For the text-containing cell, return its midpoint in (x, y) coordinate format. 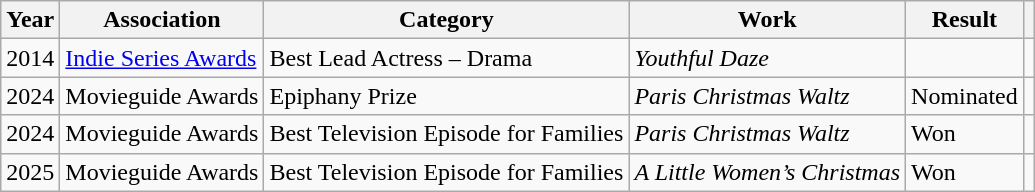
2014 (30, 58)
Year (30, 20)
Epiphany Prize (446, 96)
Result (965, 20)
Association (162, 20)
Youthful Daze (768, 58)
Indie Series Awards (162, 58)
Work (768, 20)
2025 (30, 172)
A Little Women’s Christmas (768, 172)
Category (446, 20)
Nominated (965, 96)
Best Lead Actress – Drama (446, 58)
